Scan for the cell matching the given text and deliver its [X, Y] coordinate at center. 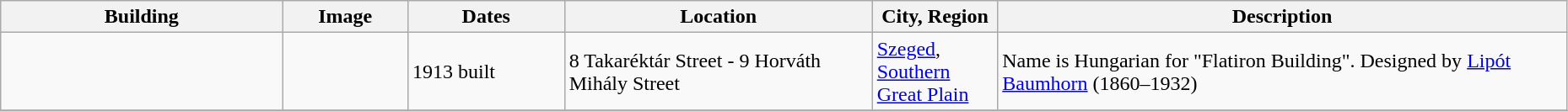
Name is Hungarian for "Flatiron Building". Designed by Lipót Baumhorn (1860–1932) [1282, 71]
Dates [486, 17]
Description [1282, 17]
Building [142, 17]
8 Takaréktár Street - 9 Horváth Mihály Street [719, 71]
1913 built [486, 71]
Szeged, Southern Great Plain [935, 71]
Location [719, 17]
Image [346, 17]
City, Region [935, 17]
